Determine the (x, y) coordinate at the center of the cell enclosing the given text.  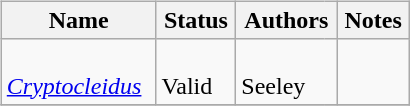
Name (78, 20)
Notes (374, 20)
Cryptocleidus (78, 72)
Status (196, 20)
Authors (286, 20)
Valid (196, 72)
Seeley (280, 72)
